Detect which cell encompasses the target text, then output its (X, Y) center coordinate. 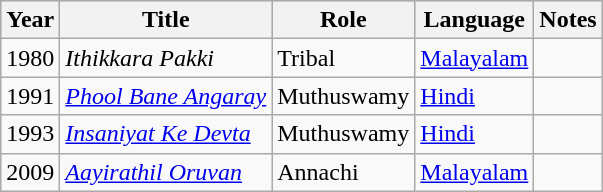
2009 (30, 172)
Aayirathil Oruvan (166, 172)
Notes (568, 20)
Year (30, 20)
1991 (30, 96)
Title (166, 20)
Phool Bane Angaray (166, 96)
Tribal (344, 58)
Annachi (344, 172)
Role (344, 20)
1980 (30, 58)
Insaniyat Ke Devta (166, 134)
Ithikkara Pakki (166, 58)
1993 (30, 134)
Language (474, 20)
